Determine the (X, Y) coordinate at the center of the cell enclosing the given text.  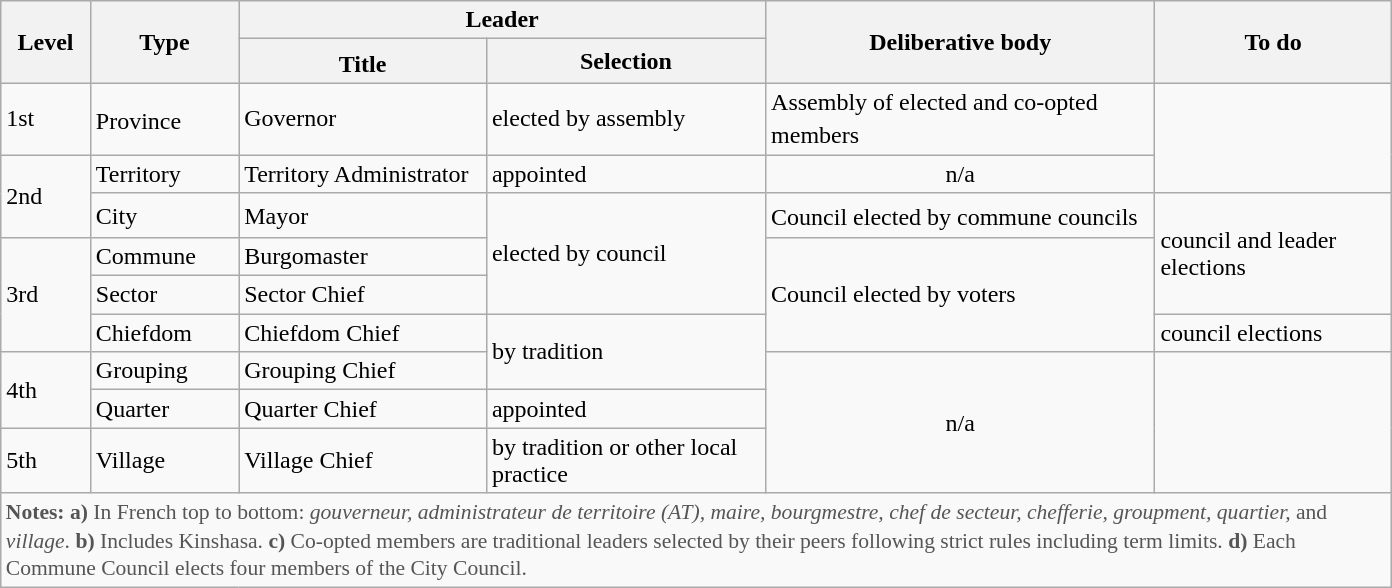
Title (363, 62)
Commune (164, 257)
Village (164, 460)
Mayor (363, 216)
Quarter (164, 409)
4th (46, 390)
5th (46, 460)
Council elected by voters (960, 295)
Level (46, 42)
Leader (502, 20)
Burgomaster (363, 257)
Territory Administrator (363, 174)
To do (1273, 42)
Chiefdom (164, 333)
City (164, 216)
Village Chief (363, 460)
2nd (46, 196)
Governor (363, 119)
elected by assembly (626, 119)
by tradition or other local practice (626, 460)
Province (164, 119)
elected by council (626, 254)
Grouping Chief (363, 371)
Deliberative body (960, 42)
Sector Chief (363, 295)
by tradition (626, 352)
1st (46, 119)
council and leader elections (1273, 254)
Chiefdom Chief (363, 333)
Assembly of elected and co-opted members (960, 119)
Selection (626, 62)
3rd (46, 295)
Type (164, 42)
Grouping (164, 371)
Council elected by commune councils (960, 216)
Quarter Chief (363, 409)
Territory (164, 174)
council elections (1273, 333)
Sector (164, 295)
